Search for the cell housing the specified text and yield its [X, Y] center coordinate. 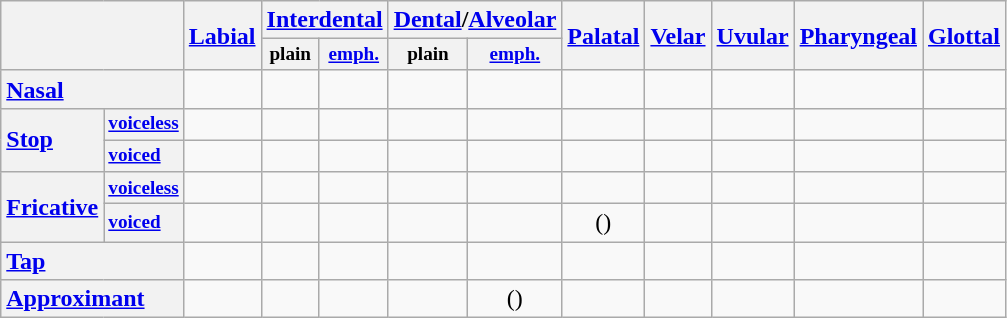
Fricative [52, 207]
Pharyngeal [858, 36]
Uvular [752, 36]
Nasal [92, 89]
Glottal [964, 36]
Labial [222, 36]
Velar [678, 36]
Interdental [324, 20]
Stop [52, 140]
Palatal [604, 36]
Tap [92, 261]
Approximant [92, 299]
Dental/Alveolar [475, 20]
